Scan for the cell matching the given text and deliver its [x, y] coordinate at center. 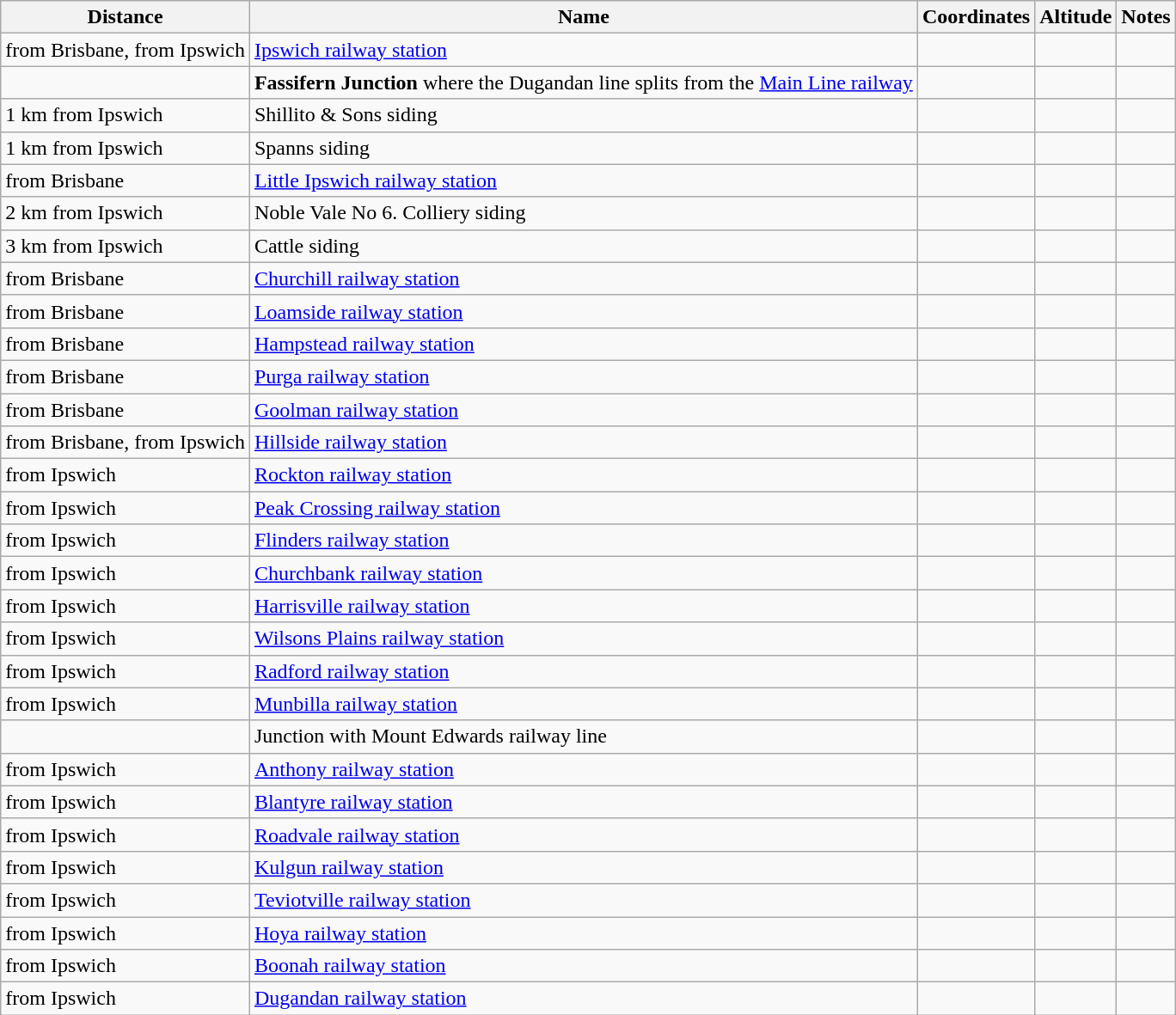
Teviotville railway station [583, 900]
Peak Crossing railway station [583, 508]
Blantyre railway station [583, 802]
3 km from Ipswich [126, 246]
2 km from Ipswich [126, 213]
Notes [1146, 17]
Harrisville railway station [583, 606]
Ipswich railway station [583, 50]
Junction with Mount Edwards railway line [583, 737]
Coordinates [976, 17]
Wilsons Plains railway station [583, 639]
Churchill railway station [583, 278]
Churchbank railway station [583, 573]
Rockton railway station [583, 475]
Goolman railway station [583, 410]
Boonah railway station [583, 966]
Hoya railway station [583, 932]
Hampstead railway station [583, 344]
Roadvale railway station [583, 835]
Munbilla railway station [583, 704]
Purga railway station [583, 376]
Name [583, 17]
Loamside railway station [583, 311]
Noble Vale No 6. Colliery siding [583, 213]
Flinders railway station [583, 541]
Fassifern Junction where the Dugandan line splits from the Main Line railway [583, 83]
Anthony railway station [583, 769]
Shillito & Sons siding [583, 115]
Distance [126, 17]
Radford railway station [583, 671]
Spanns siding [583, 148]
Altitude [1076, 17]
Kulgun railway station [583, 867]
Dugandan railway station [583, 999]
Cattle siding [583, 246]
Little Ipswich railway station [583, 180]
Hillside railway station [583, 443]
